Return (X, Y) of the center of cell containing provided text 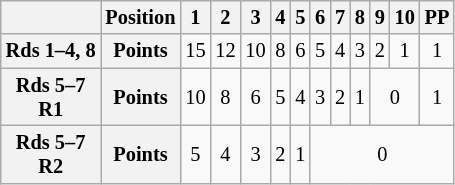
15 (195, 51)
7 (340, 17)
Position (140, 17)
12 (225, 51)
Rds 5–7R2 (51, 154)
Rds 1–4, 8 (51, 51)
9 (380, 17)
Rds 5–7R1 (51, 97)
PP (438, 17)
